Detect which cell encompasses the target text, then output its [X, Y] center coordinate. 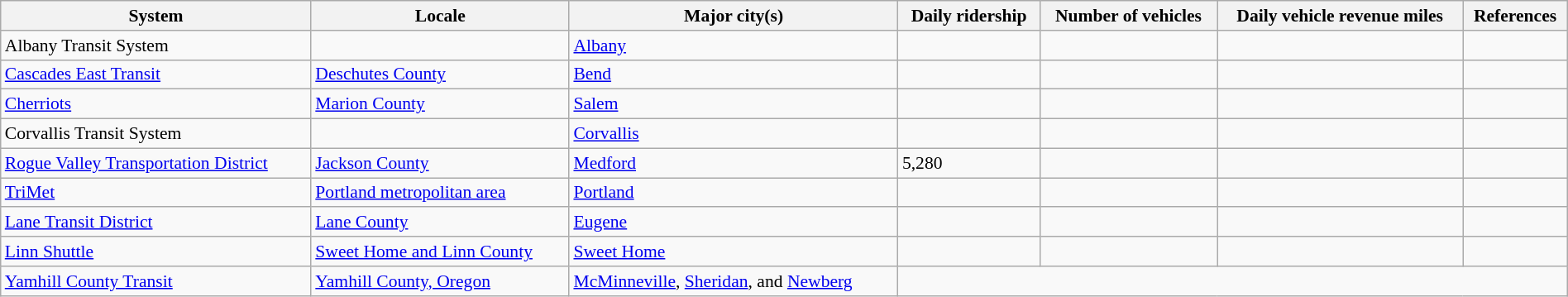
TriMet [156, 193]
Lane Transit District [156, 223]
Albany [733, 46]
Major city(s) [733, 16]
Medford [733, 163]
Marion County [440, 104]
Daily ridership [969, 16]
Portland metropolitan area [440, 193]
Yamhill County Transit [156, 281]
Deschutes County [440, 74]
5,280 [969, 163]
Bend [733, 74]
Cascades East Transit [156, 74]
Salem [733, 104]
Cherriots [156, 104]
Corvallis Transit System [156, 134]
Rogue Valley Transportation District [156, 163]
Portland [733, 193]
Jackson County [440, 163]
References [1515, 16]
Yamhill County, Oregon [440, 281]
Eugene [733, 223]
Linn Shuttle [156, 251]
System [156, 16]
Number of vehicles [1128, 16]
Daily vehicle revenue miles [1340, 16]
Corvallis [733, 134]
McMinneville, Sheridan, and Newberg [733, 281]
Albany Transit System [156, 46]
Sweet Home and Linn County [440, 251]
Lane County [440, 223]
Sweet Home [733, 251]
Locale [440, 16]
